Capture the cell that displays the provided text and extract its (x, y) central coordinate. 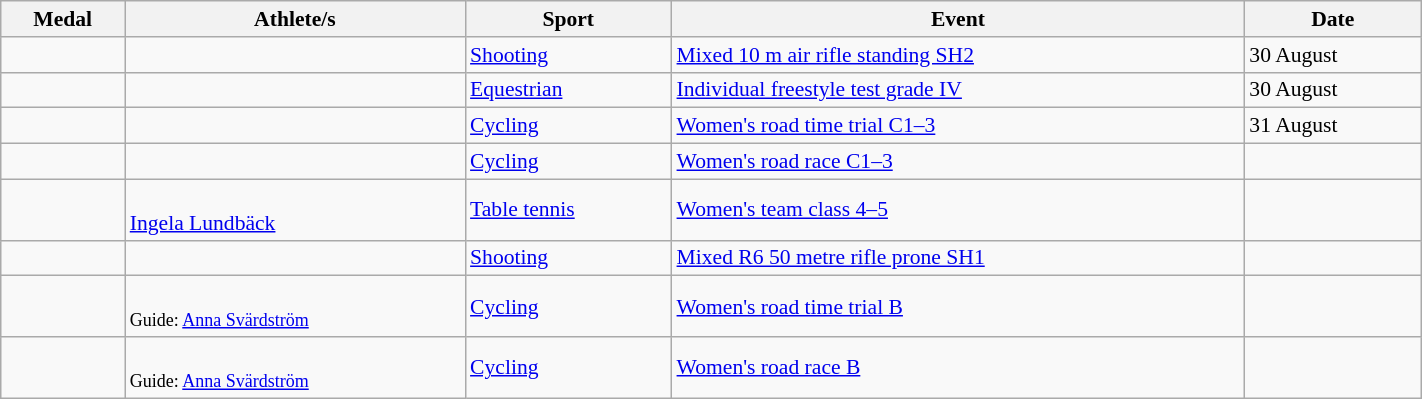
Medal (63, 19)
Table tennis (568, 210)
Individual freestyle test grade IV (958, 90)
Women's road time trial C1–3 (958, 126)
Equestrian (568, 90)
Ingela Lundbäck (295, 210)
Women's road race B (958, 368)
31 August (1332, 126)
Women's road time trial B (958, 306)
Mixed R6 50 metre rifle prone SH1 (958, 258)
Date (1332, 19)
Sport (568, 19)
Women's road race C1–3 (958, 162)
Women's team class 4–5 (958, 210)
Athlete/s (295, 19)
Mixed 10 m air rifle standing SH2 (958, 55)
Event (958, 19)
